Detect which cell encompasses the target text, then output its [X, Y] center coordinate. 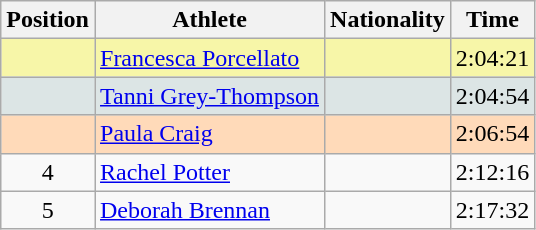
Position [48, 20]
5 [48, 210]
Paula Craig [209, 134]
2:04:21 [492, 58]
Nationality [388, 20]
2:12:16 [492, 172]
Time [492, 20]
4 [48, 172]
2:06:54 [492, 134]
2:17:32 [492, 210]
Rachel Potter [209, 172]
Athlete [209, 20]
Tanni Grey-Thompson [209, 96]
Deborah Brennan [209, 210]
2:04:54 [492, 96]
Francesca Porcellato [209, 58]
